Return [X, Y] of the center of cell containing provided text 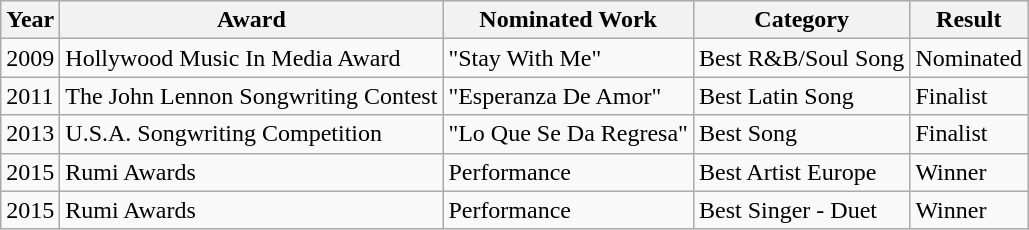
"Esperanza De Amor" [568, 96]
2011 [30, 96]
U.S.A. Songwriting Competition [252, 134]
2009 [30, 58]
Nominated [969, 58]
2013 [30, 134]
The John Lennon Songwriting Contest [252, 96]
Award [252, 20]
Best R&B/Soul Song [801, 58]
"Lo Que Se Da Regresa" [568, 134]
Category [801, 20]
Best Latin Song [801, 96]
Year [30, 20]
Hollywood Music In Media Award [252, 58]
Best Artist Europe [801, 172]
"Stay With Me" [568, 58]
Best Singer - Duet [801, 210]
Best Song [801, 134]
Result [969, 20]
Nominated Work [568, 20]
